Scan for the cell matching the given text and deliver its [X, Y] coordinate at center. 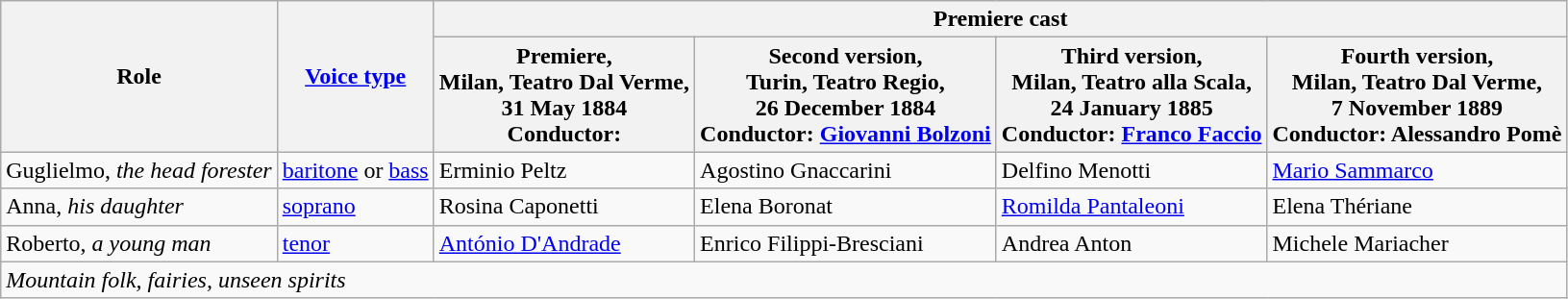
baritone or bass [356, 170]
Premiere,Milan, Teatro Dal Verme,31 May 1884Conductor: [563, 94]
Delfino Menotti [1132, 170]
Role [138, 77]
Mountain folk, fairies, unseen spirits [784, 280]
António D'Andrade [563, 243]
Roberto, a young man [138, 243]
Agostino Gnaccarini [846, 170]
Elena Boronat [846, 207]
Michele Mariacher [1417, 243]
Rosina Caponetti [563, 207]
tenor [356, 243]
Second version,Turin, Teatro Regio,26 December 1884Conductor: Giovanni Bolzoni [846, 94]
Anna, his daughter [138, 207]
Erminio Peltz [563, 170]
Elena Thériane [1417, 207]
Premiere cast [1000, 19]
Enrico Filippi-Bresciani [846, 243]
Third version,Milan, Teatro alla Scala,24 January 1885Conductor: Franco Faccio [1132, 94]
Fourth version,Milan, Teatro Dal Verme,7 November 1889Conductor: Alessandro Pomè [1417, 94]
Guglielmo, the head forester [138, 170]
Andrea Anton [1132, 243]
Voice type [356, 77]
Mario Sammarco [1417, 170]
soprano [356, 207]
Romilda Pantaleoni [1132, 207]
